For the text-containing cell, return its midpoint in (x, y) coordinate format. 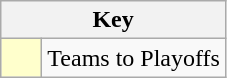
Teams to Playoffs (134, 58)
Key (114, 20)
